Scan for the cell matching the given text and deliver its [x, y] coordinate at center. 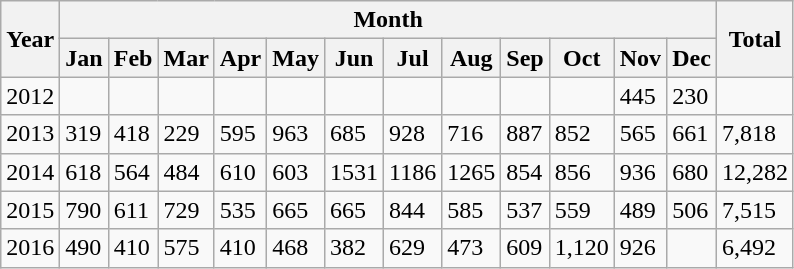
936 [640, 172]
2016 [30, 248]
2013 [30, 134]
489 [640, 210]
661 [692, 134]
729 [186, 210]
12,282 [754, 172]
490 [84, 248]
319 [84, 134]
Nov [640, 58]
2012 [30, 96]
7,818 [754, 134]
963 [296, 134]
Jan [84, 58]
468 [296, 248]
564 [133, 172]
685 [354, 134]
854 [525, 172]
6,492 [754, 248]
559 [582, 210]
May [296, 58]
585 [472, 210]
565 [640, 134]
1265 [472, 172]
535 [240, 210]
844 [413, 210]
611 [133, 210]
926 [640, 248]
2015 [30, 210]
Sep [525, 58]
928 [413, 134]
229 [186, 134]
7,515 [754, 210]
Oct [582, 58]
537 [525, 210]
680 [692, 172]
Mar [186, 58]
473 [472, 248]
887 [525, 134]
382 [354, 248]
629 [413, 248]
Total [754, 39]
Month [388, 20]
856 [582, 172]
595 [240, 134]
716 [472, 134]
Apr [240, 58]
2014 [30, 172]
609 [525, 248]
418 [133, 134]
230 [692, 96]
790 [84, 210]
Dec [692, 58]
Jun [354, 58]
Feb [133, 58]
1,120 [582, 248]
445 [640, 96]
506 [692, 210]
Aug [472, 58]
603 [296, 172]
Jul [413, 58]
575 [186, 248]
852 [582, 134]
Year [30, 39]
618 [84, 172]
484 [186, 172]
1531 [354, 172]
610 [240, 172]
1186 [413, 172]
